Scan for the cell matching the given text and deliver its [X, Y] coordinate at center. 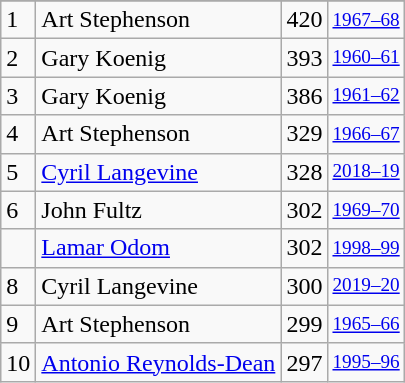
2019–20 [366, 286]
329 [304, 134]
8 [18, 286]
3 [18, 96]
1 [18, 20]
2018–19 [366, 172]
300 [304, 286]
1969–70 [366, 210]
1960–61 [366, 58]
5 [18, 172]
Lamar Odom [158, 248]
1995–96 [366, 362]
1998–99 [366, 248]
6 [18, 210]
4 [18, 134]
386 [304, 96]
1965–66 [366, 324]
1967–68 [366, 20]
420 [304, 20]
1966–67 [366, 134]
Antonio Reynolds-Dean [158, 362]
393 [304, 58]
297 [304, 362]
9 [18, 324]
John Fultz [158, 210]
299 [304, 324]
10 [18, 362]
328 [304, 172]
1961–62 [366, 96]
2 [18, 58]
